Locate the cell with the specified text and output its [x, y] center coordinate. 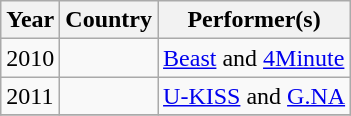
Country [109, 20]
Year [30, 20]
Performer(s) [254, 20]
Beast and 4Minute [254, 58]
2010 [30, 58]
U-KISS and G.NA [254, 96]
2011 [30, 96]
